From the cell containing the given text, extract its center point as (X, Y) coordinate. 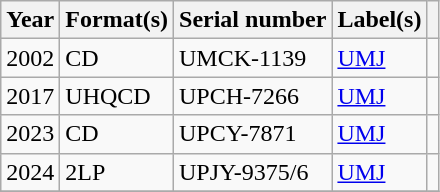
UMCK-1139 (253, 58)
2002 (30, 58)
Label(s) (380, 20)
UPCY-7871 (253, 134)
Serial number (253, 20)
UPCH-7266 (253, 96)
2LP (117, 172)
2023 (30, 134)
2017 (30, 96)
UHQCD (117, 96)
Year (30, 20)
Format(s) (117, 20)
UPJY-9375/6 (253, 172)
2024 (30, 172)
